Locate the cell with the specified text and output its [X, Y] center coordinate. 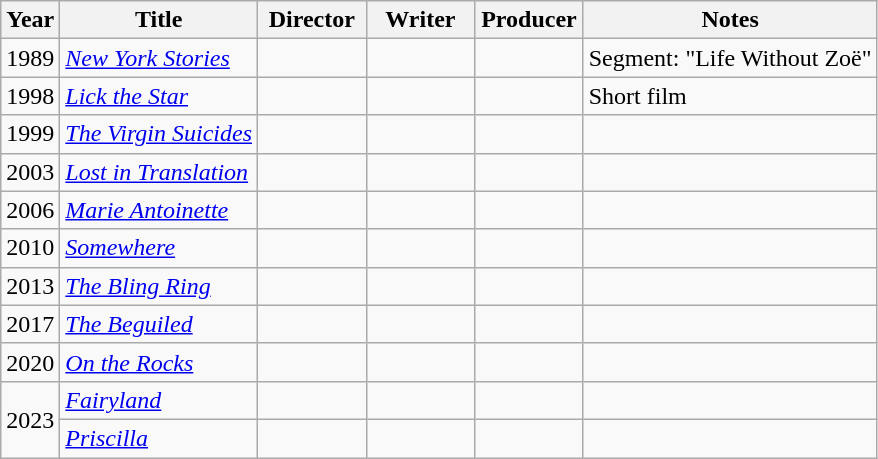
Director [312, 20]
Producer [530, 20]
Marie Antoinette [159, 210]
Year [30, 20]
Title [159, 20]
Notes [730, 20]
Segment: "Life Without Zoë" [730, 58]
2006 [30, 210]
2020 [30, 362]
Writer [420, 20]
Fairyland [159, 400]
2017 [30, 324]
Somewhere [159, 248]
2003 [30, 172]
1998 [30, 96]
1999 [30, 134]
On the Rocks [159, 362]
Priscilla [159, 438]
2013 [30, 286]
2010 [30, 248]
2023 [30, 419]
1989 [30, 58]
The Virgin Suicides [159, 134]
The Beguiled [159, 324]
New York Stories [159, 58]
Lost in Translation [159, 172]
Lick the Star [159, 96]
Short film [730, 96]
The Bling Ring [159, 286]
